Detect which cell encompasses the target text, then output its [x, y] center coordinate. 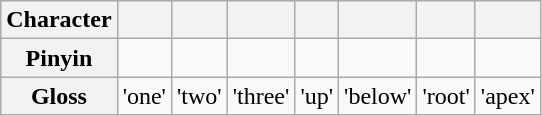
'one' [144, 96]
'below' [378, 96]
'three' [261, 96]
'two' [199, 96]
Gloss [59, 96]
'apex' [508, 96]
'up' [317, 96]
Character [59, 20]
Pinyin [59, 58]
'root' [446, 96]
